Scan for the cell matching the given text and deliver its (x, y) coordinate at center. 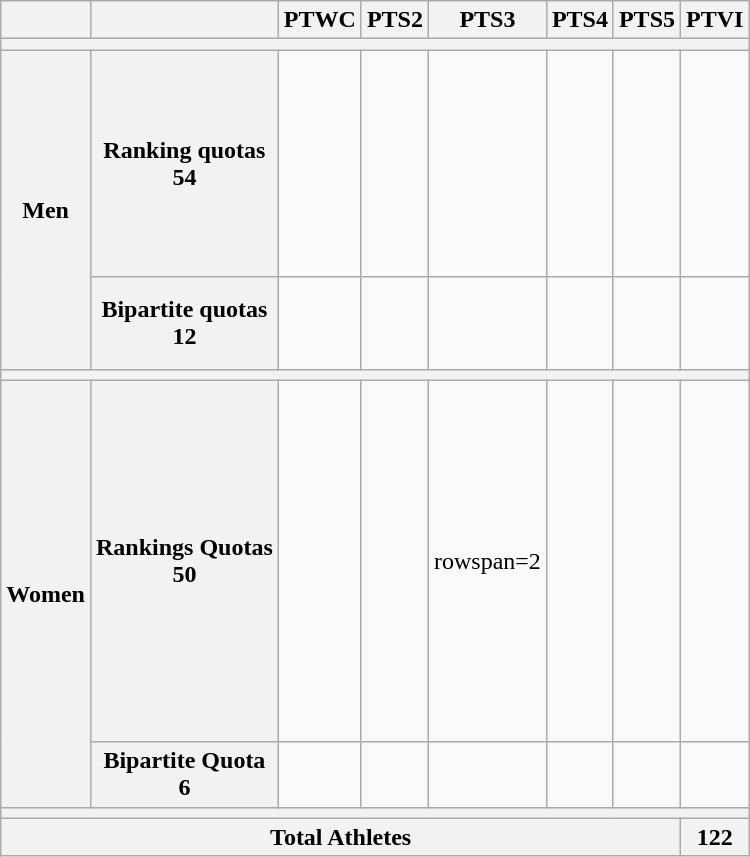
PTWC (320, 20)
Bipartite quotas12 (184, 323)
PTS2 (394, 20)
rowspan=2 (487, 561)
Women (46, 594)
Men (46, 210)
Bipartite Quota6 (184, 774)
PTS3 (487, 20)
122 (715, 837)
Rankings Quotas50 (184, 561)
PTVI (715, 20)
Ranking quotas54 (184, 164)
PTS5 (646, 20)
Total Athletes (341, 837)
PTS4 (580, 20)
